Locate the cell with the specified text and output its (x, y) center coordinate. 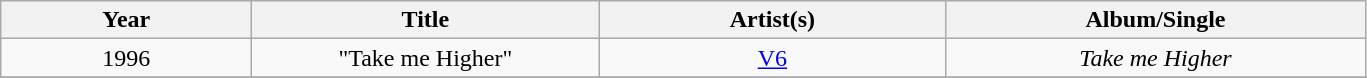
Artist(s) (772, 20)
Title (426, 20)
"Take me Higher" (426, 58)
Year (126, 20)
Album/Single (1156, 20)
1996 (126, 58)
V6 (772, 58)
Take me Higher (1156, 58)
